Return the [x, y] coordinate for the center point of the cell that contains the specified text.  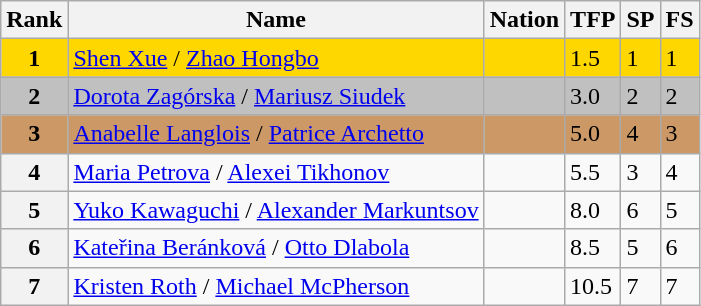
5.5 [593, 172]
Yuko Kawaguchi / Alexander Markuntsov [276, 210]
Kateřina Beránková / Otto Dlabola [276, 248]
Maria Petrova / Alexei Tikhonov [276, 172]
1.5 [593, 58]
Anabelle Langlois / Patrice Archetto [276, 134]
Shen Xue / Zhao Hongbo [276, 58]
FS [680, 20]
10.5 [593, 286]
8.5 [593, 248]
SP [640, 20]
Kristen Roth / Michael McPherson [276, 286]
3.0 [593, 96]
8.0 [593, 210]
Dorota Zagórska / Mariusz Siudek [276, 96]
Name [276, 20]
5.0 [593, 134]
Nation [524, 20]
TFP [593, 20]
Rank [34, 20]
